Search for the cell housing the specified text and yield its [X, Y] center coordinate. 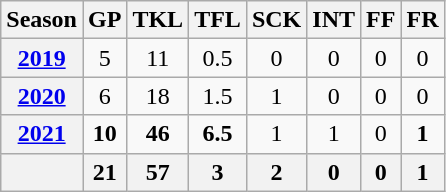
11 [158, 58]
21 [104, 172]
TFL [218, 20]
3 [218, 172]
0.5 [218, 58]
FR [422, 20]
18 [158, 96]
TKL [158, 20]
6 [104, 96]
GP [104, 20]
SCK [276, 20]
Season [42, 20]
10 [104, 134]
57 [158, 172]
1.5 [218, 96]
FF [381, 20]
5 [104, 58]
6.5 [218, 134]
2019 [42, 58]
46 [158, 134]
2 [276, 172]
INT [334, 20]
2020 [42, 96]
2021 [42, 134]
